Scan for the cell matching the given text and deliver its [x, y] coordinate at center. 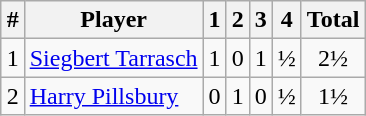
# [12, 20]
Player [114, 20]
3 [260, 20]
Total [333, 20]
Siegbert Tarrasch [114, 58]
4 [286, 20]
Harry Pillsbury [114, 96]
1½ [333, 96]
2½ [333, 58]
